Output the (x, y) coordinate of the center of the cell containing the given text.  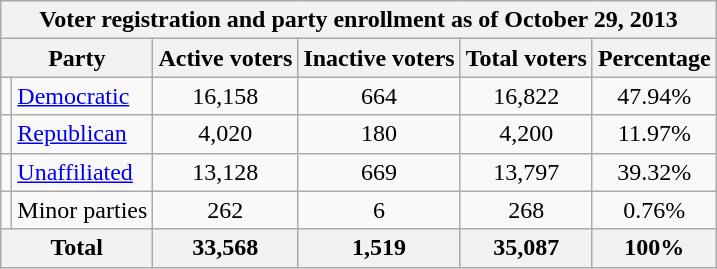
Party (77, 58)
11.97% (654, 134)
Inactive voters (379, 58)
Percentage (654, 58)
Voter registration and party enrollment as of October 29, 2013 (359, 20)
1,519 (379, 248)
Unaffiliated (82, 172)
6 (379, 210)
262 (226, 210)
16,822 (526, 96)
0.76% (654, 210)
664 (379, 96)
4,200 (526, 134)
13,797 (526, 172)
Total voters (526, 58)
Republican (82, 134)
Minor parties (82, 210)
13,128 (226, 172)
Total (77, 248)
100% (654, 248)
47.94% (654, 96)
35,087 (526, 248)
33,568 (226, 248)
180 (379, 134)
669 (379, 172)
Active voters (226, 58)
268 (526, 210)
39.32% (654, 172)
16,158 (226, 96)
Democratic (82, 96)
4,020 (226, 134)
